Pinpoint the cell where the given text exists, returning its [x, y] midpoint coordinate. 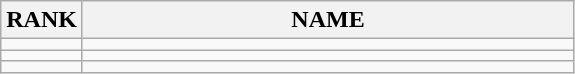
RANK [42, 20]
NAME [328, 20]
